Locate the cell with the specified text and output its (x, y) center coordinate. 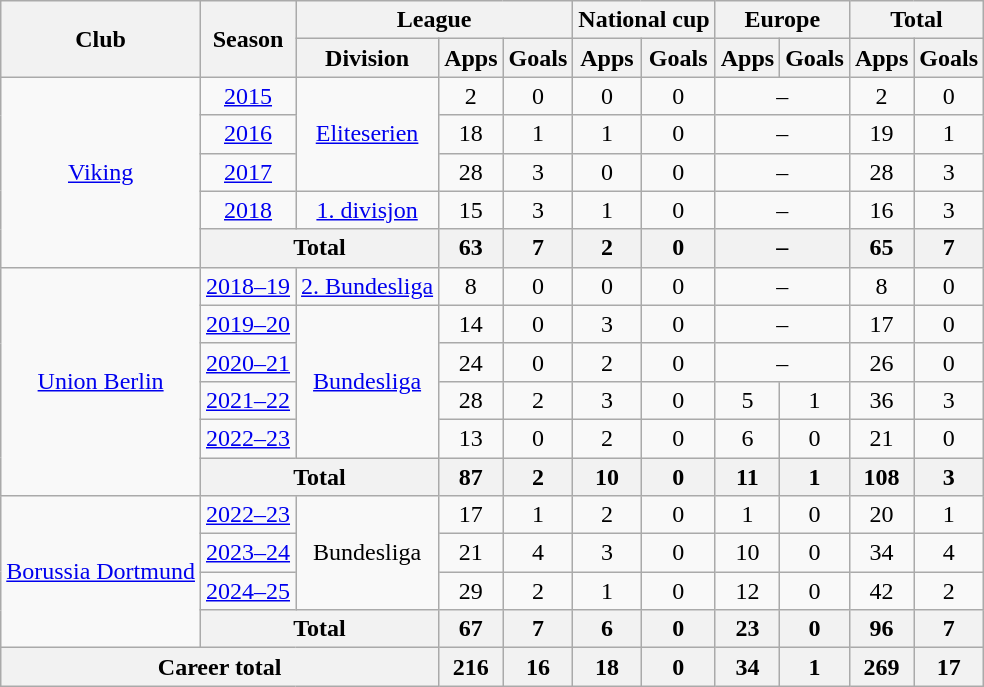
87 (471, 477)
League (434, 20)
Career total (220, 667)
Season (248, 39)
National cup (644, 20)
2. Bundesliga (368, 286)
96 (881, 629)
13 (471, 438)
12 (747, 591)
23 (747, 629)
Borussia Dortmund (101, 572)
26 (881, 362)
42 (881, 591)
Eliteserien (368, 134)
2018–19 (248, 286)
Division (368, 58)
2019–20 (248, 324)
Viking (101, 172)
2017 (248, 172)
2018 (248, 210)
36 (881, 400)
2020–21 (248, 362)
15 (471, 210)
1. divisjon (368, 210)
2023–24 (248, 553)
65 (881, 248)
20 (881, 515)
2021–22 (248, 400)
63 (471, 248)
Europe (782, 20)
5 (747, 400)
11 (747, 477)
19 (881, 134)
108 (881, 477)
14 (471, 324)
2016 (248, 134)
Club (101, 39)
2024–25 (248, 591)
29 (471, 591)
269 (881, 667)
67 (471, 629)
2015 (248, 96)
216 (471, 667)
24 (471, 362)
Union Berlin (101, 381)
